Capture the cell that displays the provided text and extract its (X, Y) central coordinate. 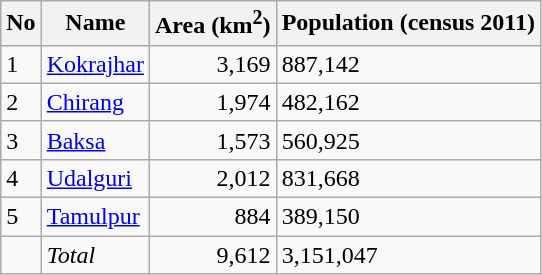
Kokrajhar (95, 64)
560,925 (408, 140)
2 (21, 102)
3 (21, 140)
5 (21, 217)
Tamulpur (95, 217)
2,012 (214, 178)
884 (214, 217)
Baksa (95, 140)
1 (21, 64)
No (21, 24)
3,169 (214, 64)
Total (95, 255)
9,612 (214, 255)
Area (km2) (214, 24)
3,151,047 (408, 255)
831,668 (408, 178)
1,573 (214, 140)
Population (census 2011) (408, 24)
887,142 (408, 64)
Chirang (95, 102)
389,150 (408, 217)
1,974 (214, 102)
4 (21, 178)
Udalguri (95, 178)
Name (95, 24)
482,162 (408, 102)
